For the text-containing cell, return its midpoint in (x, y) coordinate format. 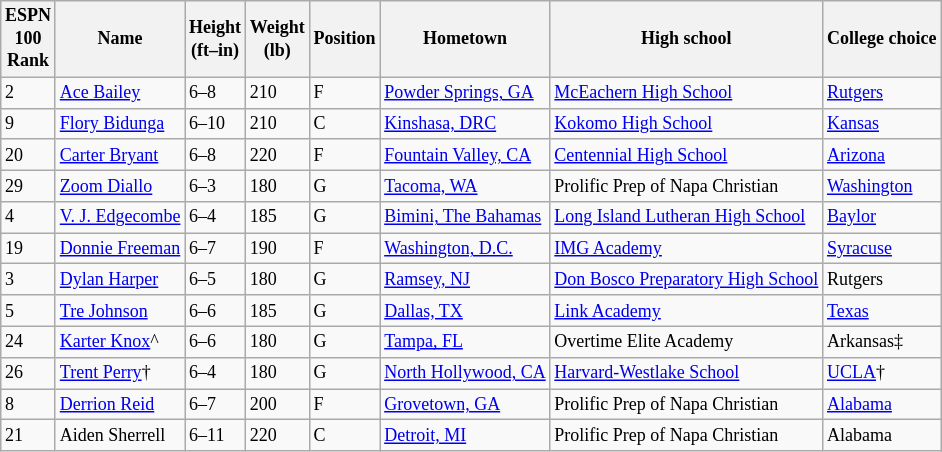
ESPN 100 Rank (28, 39)
Baylor (882, 218)
26 (28, 372)
6–3 (216, 186)
Tre Johnson (120, 310)
21 (28, 436)
Name (120, 39)
College choice (882, 39)
Syracuse (882, 248)
20 (28, 154)
Bimini, The Bahamas (465, 218)
Link Academy (686, 310)
Trent Perry† (120, 372)
29 (28, 186)
McEachern High School (686, 92)
Ramsey, NJ (465, 280)
Weight(lb) (277, 39)
Kinshasa, DRC (465, 124)
3 (28, 280)
6–5 (216, 280)
200 (277, 404)
Powder Springs, GA (465, 92)
9 (28, 124)
Washington (882, 186)
Dallas, TX (465, 310)
Aiden Sherrell (120, 436)
Position (344, 39)
Fountain Valley, CA (465, 154)
Donnie Freeman (120, 248)
4 (28, 218)
8 (28, 404)
Tacoma, WA (465, 186)
Centennial High School (686, 154)
19 (28, 248)
24 (28, 342)
5 (28, 310)
190 (277, 248)
UCLA† (882, 372)
2 (28, 92)
Don Bosco Preparatory High School (686, 280)
Hometown (465, 39)
Tampa, FL (465, 342)
Kokomo High School (686, 124)
Dylan Harper (120, 280)
High school (686, 39)
Arkansas‡ (882, 342)
Height(ft–in) (216, 39)
Derrion Reid (120, 404)
Carter Bryant (120, 154)
Kansas (882, 124)
Ace Bailey (120, 92)
Harvard-Westlake School (686, 372)
Karter Knox^ (120, 342)
6–11 (216, 436)
Detroit, MI (465, 436)
V. J. Edgecombe (120, 218)
Long Island Lutheran High School (686, 218)
Arizona (882, 154)
Texas (882, 310)
Grovetown, GA (465, 404)
Flory Bidunga (120, 124)
Zoom Diallo (120, 186)
6–10 (216, 124)
Washington, D.C. (465, 248)
Overtime Elite Academy (686, 342)
North Hollywood, CA (465, 372)
IMG Academy (686, 248)
